Scan for the cell matching the given text and deliver its (x, y) coordinate at center. 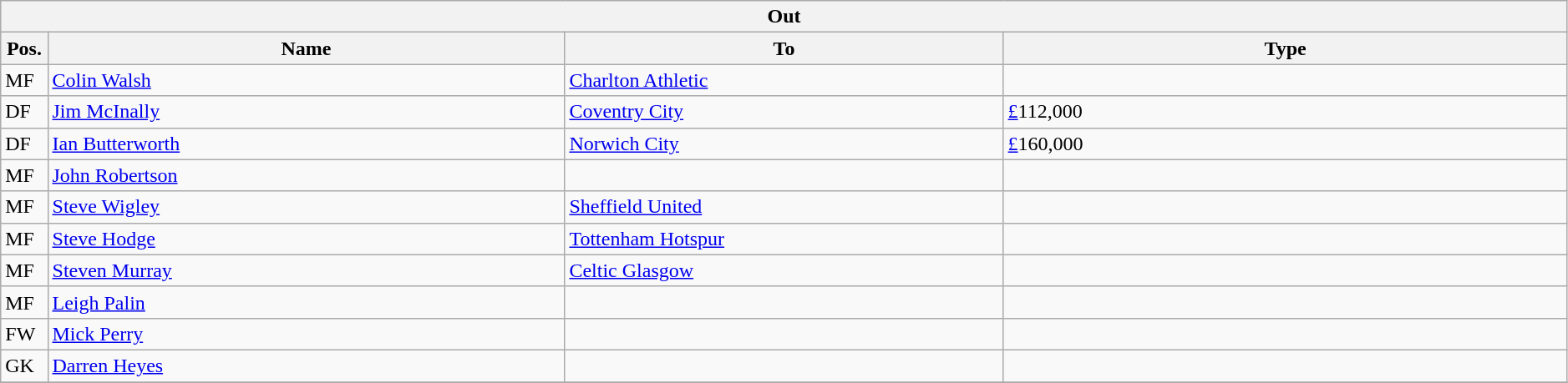
Celtic Glasgow (784, 270)
Colin Walsh (306, 80)
Ian Butterworth (306, 144)
£160,000 (1285, 144)
Out (784, 17)
Coventry City (784, 112)
Tottenham Hotspur (784, 239)
Charlton Athletic (784, 80)
Leigh Palin (306, 302)
To (784, 48)
Steve Hodge (306, 239)
Darren Heyes (306, 365)
GK (24, 365)
Jim McInally (306, 112)
Steve Wigley (306, 207)
Name (306, 48)
Norwich City (784, 144)
Type (1285, 48)
Sheffield United (784, 207)
£112,000 (1285, 112)
Steven Murray (306, 270)
John Robertson (306, 175)
Pos. (24, 48)
FW (24, 334)
Mick Perry (306, 334)
